Capture the cell that displays the provided text and extract its (X, Y) central coordinate. 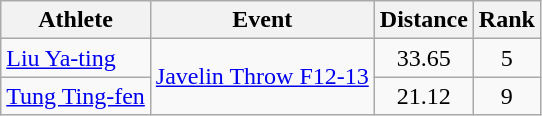
Rank (506, 20)
5 (506, 58)
Athlete (76, 20)
Tung Ting-fen (76, 96)
Liu Ya-ting (76, 58)
Distance (424, 20)
9 (506, 96)
33.65 (424, 58)
Event (262, 20)
Javelin Throw F12-13 (262, 77)
21.12 (424, 96)
